For the text-containing cell, return its midpoint in (x, y) coordinate format. 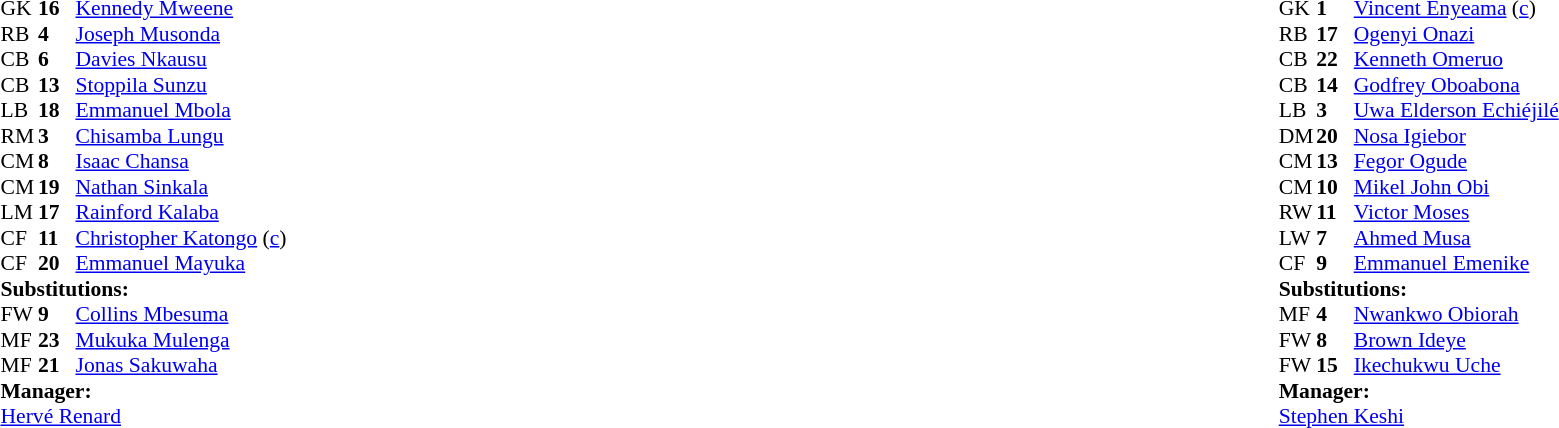
Jonas Sakuwaha (182, 365)
Emmanuel Mayuka (182, 263)
RW (1298, 213)
Ahmed Musa (1456, 238)
Emmanuel Mbola (182, 111)
LM (19, 213)
Stoppila Sunzu (182, 85)
Christopher Katongo (c) (182, 238)
Chisamba Lungu (182, 136)
Davies Nkausu (182, 59)
Collins Mbesuma (182, 315)
Uwa Elderson Echiéjilé (1456, 111)
Victor Moses (1456, 213)
21 (57, 365)
Nwankwo Obiorah (1456, 315)
Kenneth Omeruo (1456, 59)
LW (1298, 238)
23 (57, 340)
Godfrey Oboabona (1456, 85)
DM (1298, 136)
Ikechukwu Uche (1456, 365)
Rainford Kalaba (182, 213)
Brown Ideye (1456, 340)
Mikel John Obi (1456, 187)
10 (1335, 187)
Mukuka Mulenga (182, 340)
Joseph Musonda (182, 34)
6 (57, 59)
19 (57, 187)
15 (1335, 365)
Nosa Igiebor (1456, 136)
22 (1335, 59)
18 (57, 111)
Nathan Sinkala (182, 187)
7 (1335, 238)
Fegor Ogude (1456, 161)
Isaac Chansa (182, 161)
Ogenyi Onazi (1456, 34)
RM (19, 136)
Emmanuel Emenike (1456, 263)
14 (1335, 85)
